Pinpoint the cell where the given text exists, returning its [X, Y] midpoint coordinate. 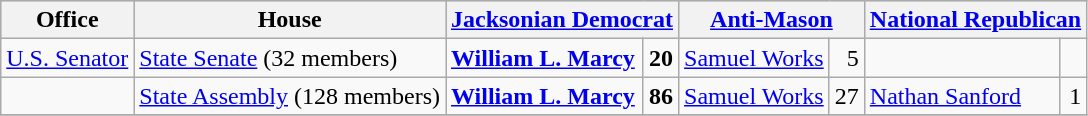
Jacksonian Democrat [562, 20]
House [290, 20]
Nathan Sanford [962, 96]
20 [661, 58]
86 [661, 96]
U.S. Senator [68, 58]
1 [1073, 96]
State Assembly (128 members) [290, 96]
5 [846, 58]
Office [68, 20]
Anti-Mason [772, 20]
27 [846, 96]
State Senate (32 members) [290, 58]
National Republican [975, 20]
